Identify which cell holds the provided text, then report its [X, Y] central coordinate. 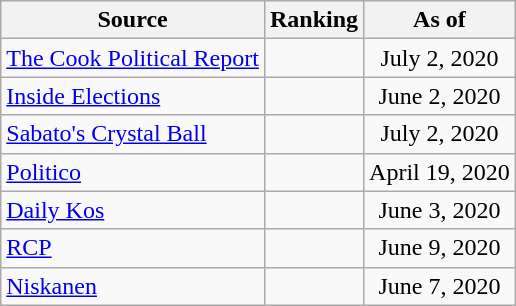
Inside Elections [133, 96]
April 19, 2020 [440, 172]
June 2, 2020 [440, 96]
Politico [133, 172]
Sabato's Crystal Ball [133, 134]
Ranking [314, 20]
RCP [133, 248]
June 9, 2020 [440, 248]
June 3, 2020 [440, 210]
As of [440, 20]
June 7, 2020 [440, 286]
Niskanen [133, 286]
Daily Kos [133, 210]
The Cook Political Report [133, 58]
Source [133, 20]
